Locate the cell with the specified text and output its (x, y) center coordinate. 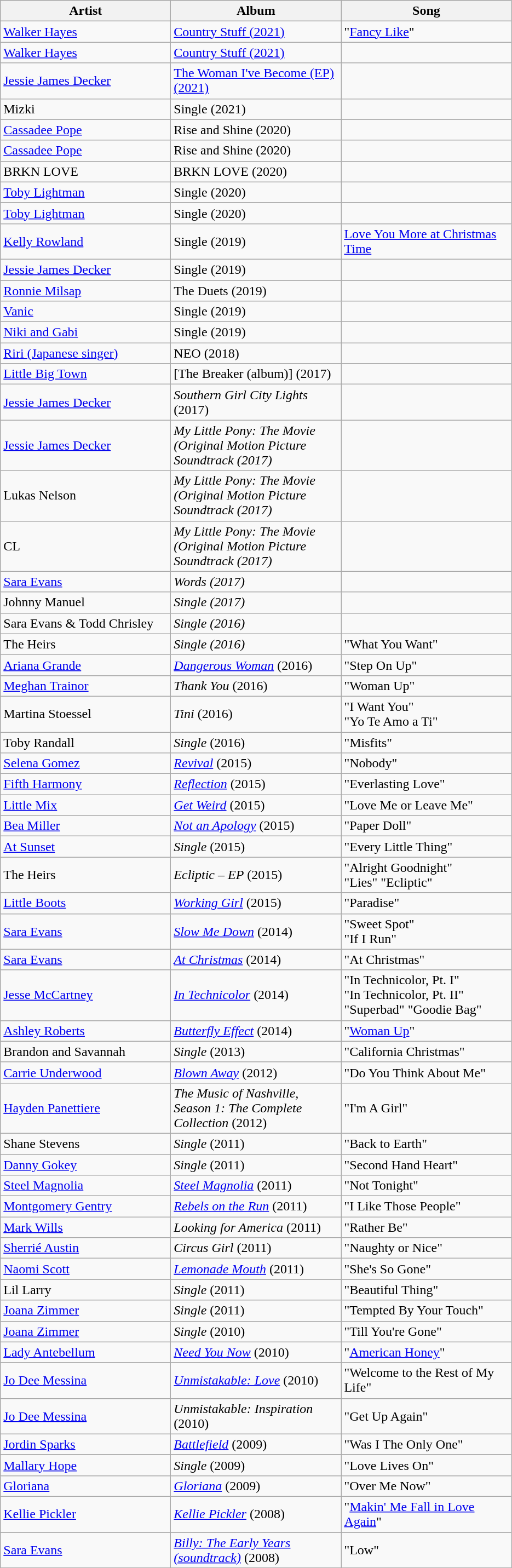
Meghan Trainor (85, 686)
BRKN LOVE (85, 171)
Lady Antebellum (85, 1352)
NEO (2018) (256, 353)
Hayden Panettiere (85, 1108)
"Till You're Gone" (426, 1331)
Tini (2016) (256, 714)
Jesse McCartney (85, 995)
Kellie Pickler (85, 1514)
Toby Randall (85, 742)
"Naughty or Nice" (426, 1248)
Single (2010) (256, 1331)
Single (2017) (256, 602)
"Makin' Me Fall in Love Again" (426, 1514)
Little Mix (85, 805)
"California Christmas" (426, 1052)
Blown Away (2012) (256, 1072)
Battlefield (2009) (256, 1444)
Dangerous Woman (2016) (256, 665)
Single (2009) (256, 1465)
The Music of Nashville, Season 1: The Complete Collection (2012) (256, 1108)
"Rather Be" (426, 1227)
Single (2015) (256, 847)
"I'm A Girl" (426, 1108)
Album (256, 11)
"Do You Think About Me" (426, 1072)
Little Boots (85, 903)
Circus Girl (2011) (256, 1248)
"Every Little Thing" (426, 847)
Not an Apology (2015) (256, 826)
Jordin Sparks (85, 1444)
"Not Tonight" (426, 1186)
Danny Gokey (85, 1165)
Single (2021) (256, 109)
Kellie Pickler (2008) (256, 1514)
"Get Up Again" (426, 1416)
"Beautiful Thing" (426, 1290)
"Back to Earth" (426, 1144)
In Technicolor (2014) (256, 995)
Ecliptic – EP (2015) (256, 875)
"She's So Gone" (426, 1269)
The Duets (2019) (256, 291)
Mallary Hope (85, 1465)
"Everlasting Love" (426, 784)
Lukas Nelson (85, 496)
Song (426, 11)
Ronnie Milsap (85, 291)
"Paradise" (426, 903)
Riri (Japanese singer) (85, 353)
"Fancy Like" (426, 32)
Reflection (2015) (256, 784)
Steel Magnolia (85, 1186)
Mark Wills (85, 1227)
Mizki (85, 109)
Montgomery Gentry (85, 1207)
Martina Stoessel (85, 714)
At Christmas (2014) (256, 960)
Billy: The Early Years (soundtrack) (2008) (256, 1550)
"Sweet Spot""If I Run" (426, 931)
Carrie Underwood (85, 1072)
"I Want You""Yo Te Amo a Ti" (426, 714)
Fifth Harmony (85, 784)
Shane Stevens (85, 1144)
Kelly Rowland (85, 241)
Ashley Roberts (85, 1031)
"Welcome to the Rest of My Life" (426, 1380)
Unmistakable: Love (2010) (256, 1380)
Steel Magnolia (2011) (256, 1186)
Lemonade Mouth (2011) (256, 1269)
Slow Me Down (2014) (256, 931)
At Sunset (85, 847)
Love You More at Christmas Time (426, 241)
Working Girl (2015) (256, 903)
"In Technicolor, Pt. I""In Technicolor, Pt. II" "Superbad" "Goodie Bag" (426, 995)
Artist (85, 11)
Ariana Grande (85, 665)
Naomi Scott (85, 1269)
Need You Now (2010) (256, 1352)
CL (85, 546)
"Was I The Only One" (426, 1444)
Lil Larry (85, 1290)
"Alright Goodnight""Lies" "Ecliptic" (426, 875)
"American Honey" (426, 1352)
Rebels on the Run (2011) (256, 1207)
"Over Me Now" (426, 1486)
[The Breaker (album)] (2017) (256, 374)
"At Christmas" (426, 960)
Sara Evans & Todd Chrisley (85, 623)
"Low" (426, 1550)
"Second Hand Heart" (426, 1165)
"I Like Those People" (426, 1207)
Get Weird (2015) (256, 805)
"Misfits" (426, 742)
Looking for America (2011) (256, 1227)
Bea Miller (85, 826)
Brandon and Savannah (85, 1052)
Selena Gomez (85, 763)
Vanic (85, 312)
"Love Me or Leave Me" (426, 805)
The Woman I've Become (EP) (2021) (256, 81)
Little Big Town (85, 374)
Words (2017) (256, 582)
Niki and Gabi (85, 332)
Johnny Manuel (85, 602)
Butterfly Effect (2014) (256, 1031)
BRKN LOVE (2020) (256, 171)
Sherrié Austin (85, 1248)
Southern Girl City Lights (2017) (256, 402)
"Love Lives On" (426, 1465)
"Tempted By Your Touch" (426, 1311)
"Paper Doll" (426, 826)
"What You Want" (426, 644)
Unmistakable: Inspiration (2010) (256, 1416)
Single (2013) (256, 1052)
Gloriana (85, 1486)
Gloriana (2009) (256, 1486)
"Nobody" (426, 763)
Revival (2015) (256, 763)
"Step On Up" (426, 665)
Thank You (2016) (256, 686)
